Find where the given text appears and provide that cell's center as (X, Y) coordinate. 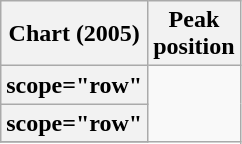
Peakposition (194, 34)
Chart (2005) (74, 34)
